Find where the given text appears and provide that cell's center as [X, Y] coordinate. 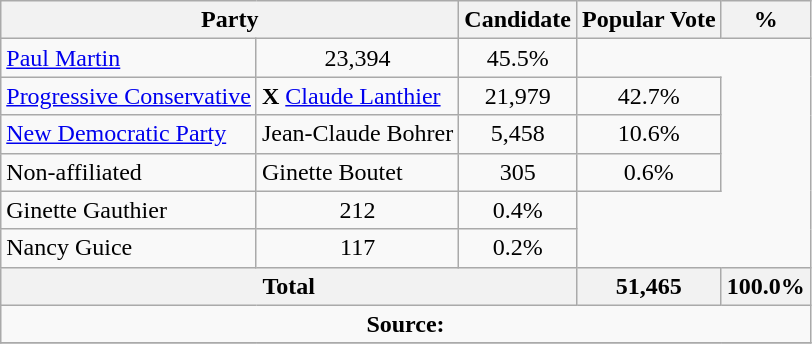
305 [518, 172]
X Claude Lanthier [357, 96]
0.6% [650, 172]
5,458 [518, 134]
0.4% [518, 210]
42.7% [650, 96]
212 [357, 210]
23,394 [357, 58]
45.5% [518, 58]
10.6% [650, 134]
Popular Vote [650, 20]
Non-affiliated [129, 172]
Progressive Conservative [129, 96]
21,979 [518, 96]
Ginette Gauthier [129, 210]
Source: [406, 324]
51,465 [650, 286]
% [766, 20]
100.0% [766, 286]
Jean-Claude Bohrer [357, 134]
Ginette Boutet [357, 172]
117 [357, 248]
New Democratic Party [129, 134]
Nancy Guice [129, 248]
Candidate [518, 20]
Party [230, 20]
Paul Martin [129, 58]
0.2% [518, 248]
Total [289, 286]
